Identify which cell holds the provided text, then report its (X, Y) central coordinate. 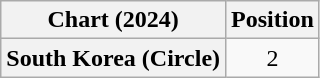
South Korea (Circle) (114, 58)
Position (273, 20)
Chart (2024) (114, 20)
2 (273, 58)
